Identify which cell holds the provided text, then report its [X, Y] central coordinate. 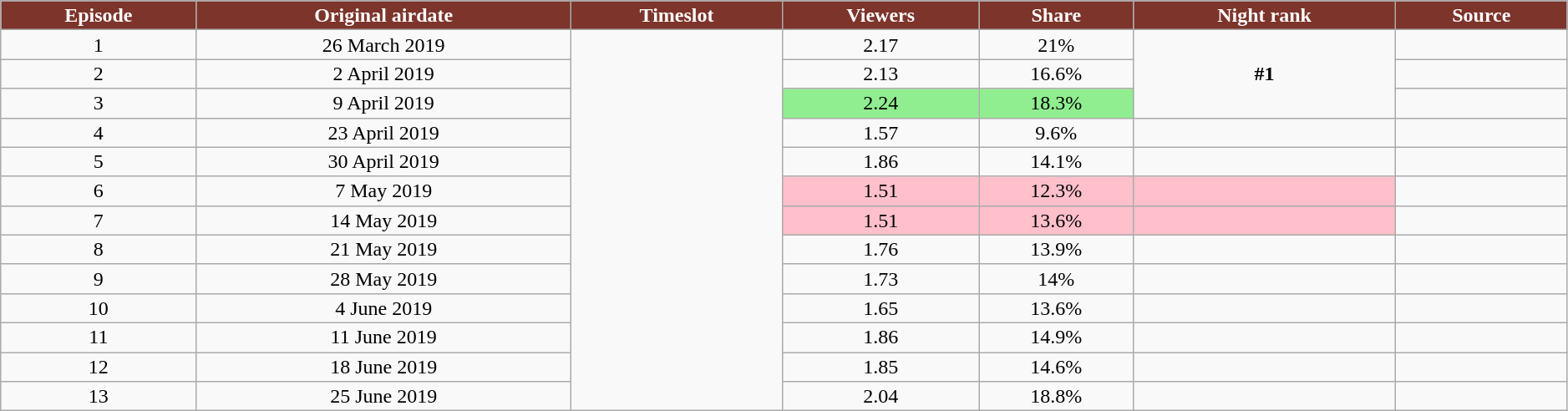
2.13 [880, 74]
2.04 [880, 396]
26 March 2019 [383, 45]
13.9% [1056, 249]
9.6% [1056, 132]
9 [99, 279]
Original airdate [383, 15]
3 [99, 104]
28 May 2019 [383, 279]
14.6% [1056, 368]
11 June 2019 [383, 337]
1 [99, 45]
1.57 [880, 132]
14.9% [1056, 337]
14 May 2019 [383, 221]
7 May 2019 [383, 190]
Source [1481, 15]
14% [1056, 279]
12.3% [1056, 190]
2.17 [880, 45]
18 June 2019 [383, 368]
#1 [1265, 74]
4 [99, 132]
18.8% [1056, 396]
Viewers [880, 15]
Night rank [1265, 15]
11 [99, 337]
8 [99, 249]
21% [1056, 45]
25 June 2019 [383, 396]
23 April 2019 [383, 132]
1.65 [880, 307]
2 April 2019 [383, 74]
30 April 2019 [383, 162]
5 [99, 162]
12 [99, 368]
1.76 [880, 249]
1.73 [880, 279]
21 May 2019 [383, 249]
6 [99, 190]
Share [1056, 15]
16.6% [1056, 74]
1.85 [880, 368]
Episode [99, 15]
4 June 2019 [383, 307]
13 [99, 396]
2 [99, 74]
7 [99, 221]
10 [99, 307]
Timeslot [677, 15]
9 April 2019 [383, 104]
18.3% [1056, 104]
2.24 [880, 104]
14.1% [1056, 162]
